Capture the cell that displays the provided text and extract its (X, Y) central coordinate. 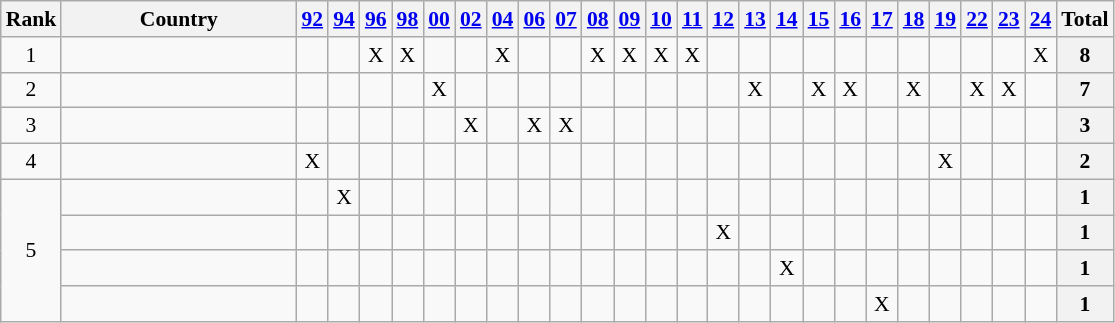
Total (1084, 19)
12 (723, 19)
00 (439, 19)
14 (787, 19)
92 (312, 19)
02 (471, 19)
06 (534, 19)
94 (344, 19)
7 (1084, 90)
Rank (32, 19)
98 (408, 19)
13 (755, 19)
15 (819, 19)
04 (503, 19)
09 (630, 19)
18 (914, 19)
Country (178, 19)
24 (1041, 19)
96 (376, 19)
08 (598, 19)
10 (661, 19)
23 (1009, 19)
17 (882, 19)
22 (977, 19)
5 (32, 250)
16 (850, 19)
4 (32, 162)
11 (692, 19)
07 (566, 19)
8 (1084, 55)
19 (945, 19)
